Return [x, y] of the center of cell containing provided text 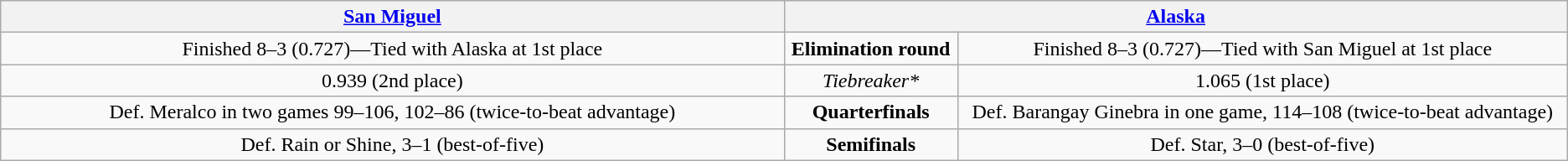
1.065 (1st place) [1262, 80]
0.939 (2nd place) [392, 80]
Alaska [1176, 17]
Elimination round [871, 49]
Tiebreaker* [871, 80]
Semifinals [871, 144]
Quarterfinals [871, 112]
Def. Meralco in two games 99–106, 102–86 (twice-to-beat advantage) [392, 112]
Def. Star, 3–0 (best-of-five) [1262, 144]
Def. Barangay Ginebra in one game, 114–108 (twice-to-beat advantage) [1262, 112]
San Miguel [392, 17]
Finished 8–3 (0.727)—Tied with San Miguel at 1st place [1262, 49]
Def. Rain or Shine, 3–1 (best-of-five) [392, 144]
Finished 8–3 (0.727)—Tied with Alaska at 1st place [392, 49]
